Determine the (X, Y) coordinate at the center of the cell enclosing the given text.  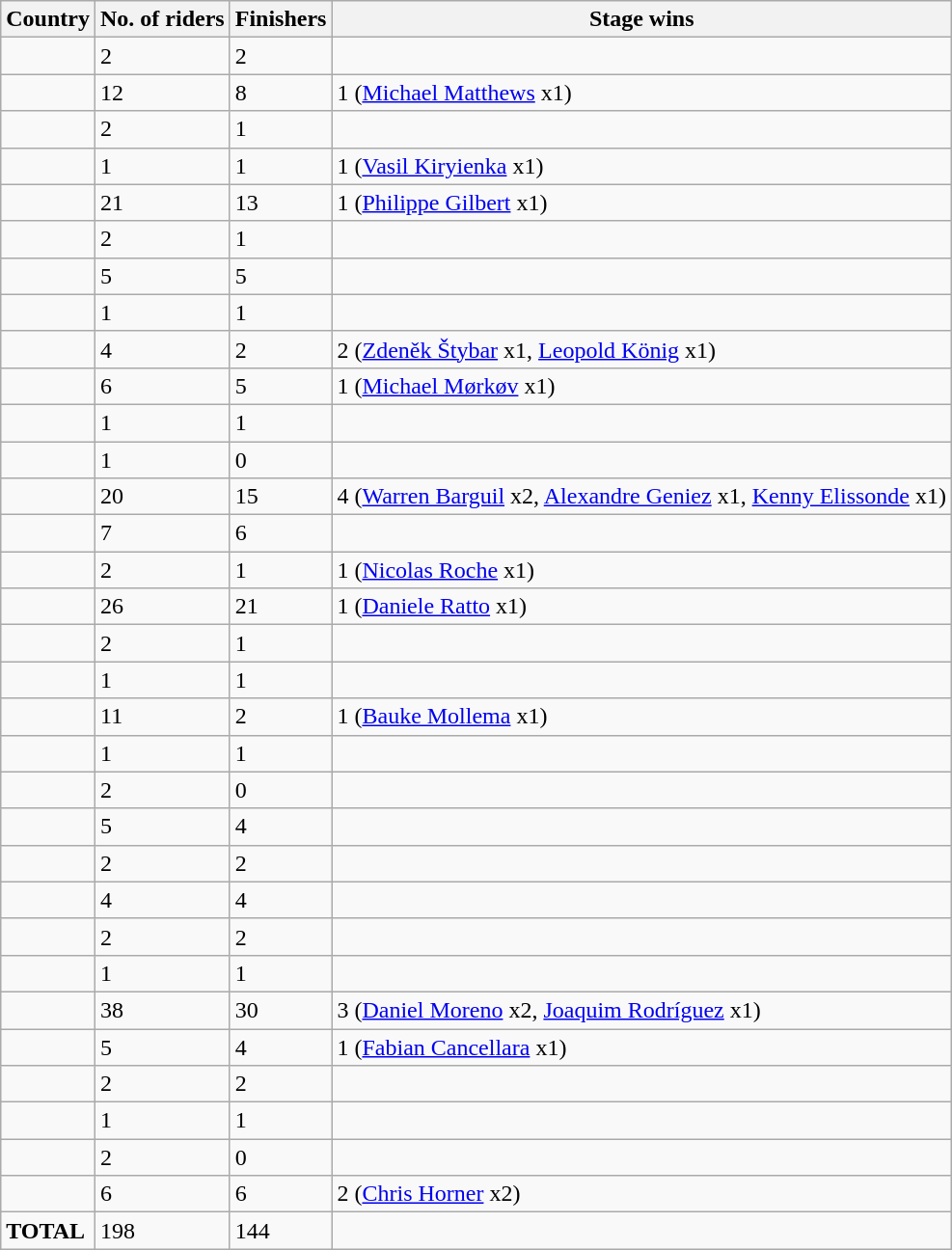
26 (162, 607)
1 (Vasil Kiryienka x1) (642, 166)
1 (Fabian Cancellara x1) (642, 1046)
13 (281, 203)
144 (281, 1231)
1 (Bauke Mollema x1) (642, 717)
1 (Michael Mørkøv x1) (642, 386)
Stage wins (642, 19)
30 (281, 1010)
2 (Chris Horner x2) (642, 1194)
8 (281, 93)
2 (Zdeněk Štybar x1, Leopold König x1) (642, 349)
1 (Daniele Ratto x1) (642, 607)
3 (Daniel Moreno x2, Joaquim Rodríguez x1) (642, 1010)
4 (Warren Barguil x2, Alexandre Geniez x1, Kenny Elissonde x1) (642, 497)
Finishers (281, 19)
12 (162, 93)
198 (162, 1231)
11 (162, 717)
7 (162, 533)
15 (281, 497)
TOTAL (48, 1231)
20 (162, 497)
38 (162, 1010)
Country (48, 19)
No. of riders (162, 19)
1 (Nicolas Roche x1) (642, 570)
1 (Michael Matthews x1) (642, 93)
1 (Philippe Gilbert x1) (642, 203)
